Identify which cell holds the provided text, then report its (x, y) central coordinate. 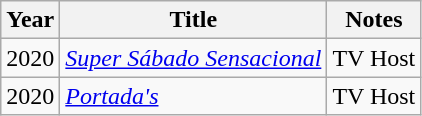
Notes (374, 20)
Title (194, 20)
Portada's (194, 96)
Year (30, 20)
Super Sábado Sensacional (194, 58)
